Find where the given text appears and provide that cell's center as [X, Y] coordinate. 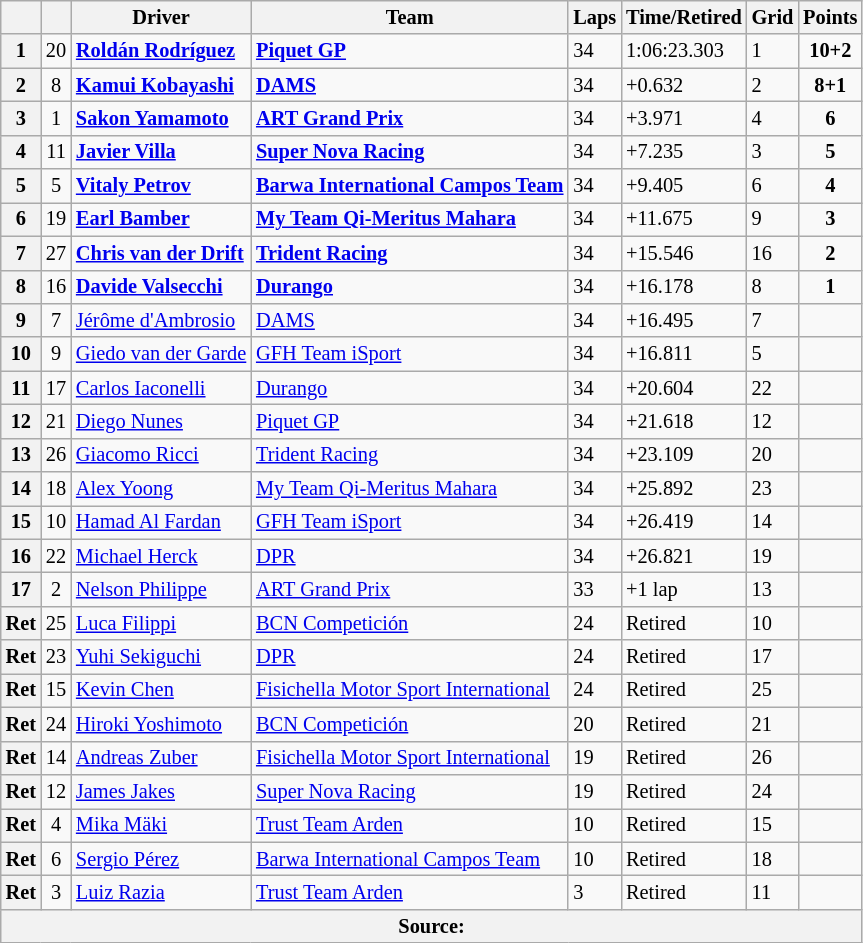
+11.675 [684, 219]
+26.419 [684, 522]
Hamad Al Fardan [161, 522]
Vitaly Petrov [161, 186]
Diego Nunes [161, 421]
10+2 [830, 51]
Carlos Iaconelli [161, 388]
+20.604 [684, 388]
+9.405 [684, 186]
+3.971 [684, 118]
Time/Retired [684, 17]
+15.546 [684, 253]
Alex Yoong [161, 489]
8+1 [830, 85]
+23.109 [684, 455]
+16.495 [684, 320]
Giedo van der Garde [161, 354]
Sakon Yamamoto [161, 118]
Yuhi Sekiguchi [161, 657]
+26.821 [684, 556]
Grid [773, 17]
Roldán Rodríguez [161, 51]
Laps [594, 17]
+16.811 [684, 354]
Nelson Philippe [161, 589]
+25.892 [684, 489]
Giacomo Ricci [161, 455]
Earl Bamber [161, 219]
+16.178 [684, 287]
+21.618 [684, 421]
Luca Filippi [161, 623]
Driver [161, 17]
Hiroki Yoshimoto [161, 724]
Points [830, 17]
27 [56, 253]
Andreas Zuber [161, 758]
+1 lap [684, 589]
Source: [432, 926]
Sergio Pérez [161, 859]
James Jakes [161, 791]
1:06:23.303 [684, 51]
Javier Villa [161, 152]
Davide Valsecchi [161, 287]
Kevin Chen [161, 690]
+0.632 [684, 85]
Jérôme d'Ambrosio [161, 320]
Mika Mäki [161, 825]
Team [410, 17]
Kamui Kobayashi [161, 85]
33 [594, 589]
Luiz Razia [161, 892]
+7.235 [684, 152]
Michael Herck [161, 556]
Chris van der Drift [161, 253]
